Locate the cell with the specified text and output its [x, y] center coordinate. 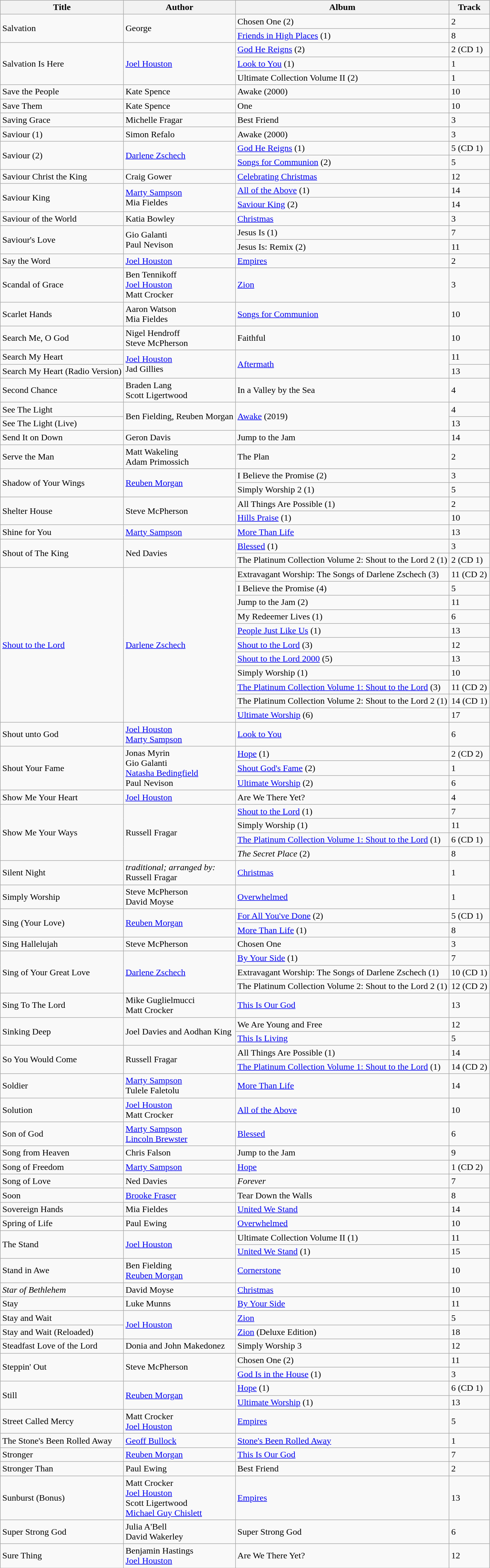
Stay and Wait (Reloaded) [62, 1332]
Mike Guglielmucci Matt Crocker [180, 1006]
This Is Living [342, 1039]
Awake (2019) [342, 416]
Jump to the Jam (2) [342, 602]
Matt Wakeling Adam Primossich [180, 457]
Katia Bowley [180, 219]
12 (CD 2) [469, 986]
Sinking Deep [62, 1032]
By Your Side [342, 1304]
Extravagant Worship: The Songs of Darlene Zschech (1) [342, 972]
Saviour (2) [62, 155]
Brooke Fraser [180, 1195]
For All You've Done (2) [342, 916]
Look to You [342, 734]
Search My Heart (Radio Version) [62, 371]
God He Reigns (1) [342, 148]
Title [62, 7]
The Plan [342, 457]
God He Reigns (2) [342, 50]
We Are Young and Free [342, 1024]
Shine for You [62, 532]
Shout of The King [62, 553]
Joel Davies and Aodhan King [180, 1032]
Sunburst (Bonus) [62, 1498]
Scandal of Grace [62, 285]
Steppin' Out [62, 1367]
Aftermath [342, 364]
18 [469, 1332]
Street Called Mercy [62, 1421]
Geron Davis [180, 437]
Saviour of the World [62, 219]
Stronger [62, 1454]
Luke Munns [180, 1304]
Save the People [62, 92]
United We Stand [342, 1209]
See The Light (Live) [62, 423]
Ben Fielding Reuben Morgan [180, 1271]
Shadow of Your Wings [62, 483]
Sing Hallelujah [62, 944]
Author [180, 7]
Craig Gower [180, 176]
Stay and Wait [62, 1318]
Steadfast Love of the Lord [62, 1346]
Simply Worship 2 (1) [342, 490]
Second Chance [62, 390]
Zion (Deluxe Edition) [342, 1332]
Sovereign Hands [62, 1209]
My Redeemer Lives (1) [342, 616]
Saviour King (2) [342, 205]
Serve the Man [62, 457]
Shelter House [62, 511]
The Secret Place (2) [342, 854]
Salvation Is Here [62, 64]
I Believe the Promise (4) [342, 588]
The Stand [62, 1245]
Hills Praise (1) [342, 518]
Soldier [62, 1086]
Son of God [62, 1134]
Blessed (1) [342, 546]
14 (CD 2) [469, 1067]
Michelle Fragar [180, 120]
The Platinum Collection Volume 1: Shout to the Lord (3) [342, 687]
Say the Word [62, 261]
Song of Love [62, 1181]
Forever [342, 1181]
Simply Worship 3 [342, 1346]
Blessed [342, 1134]
10 (CD 1) [469, 972]
Stronger Than [62, 1468]
Ultimate Worship (6) [342, 715]
Joel Houston Matt Crocker [180, 1110]
traditional; arranged by: Russell Fragar [180, 872]
George [180, 28]
Shout to the Lord (3) [342, 645]
Star of Bethlehem [62, 1290]
God Is in the House (1) [342, 1374]
Simply Worship [62, 897]
Donia and John Makedonez [180, 1346]
Extravagant Worship: The Songs of Darlene Zschech (3) [342, 574]
Steve McPherson David Moyse [180, 897]
Benjamin HastingsJoel Houston [180, 1556]
Shout to the Lord [62, 645]
Saviour King [62, 198]
Matt Crocker Joel Houston Scott Ligertwood Michael Guy Chislett [180, 1498]
Tear Down the Walls [342, 1195]
More Than Life (1) [342, 930]
Saviour Christ the King [62, 176]
Show Me Your Ways [62, 832]
Gio Galanti Paul Nevison [180, 240]
Send It on Down [62, 437]
See The Light [62, 409]
Chris Falson [180, 1153]
Save Them [62, 106]
Track [469, 7]
Search Me, O God [62, 338]
Song from Heaven [62, 1153]
Matt Crocker Joel Houston [180, 1421]
Ultimate Collection Volume II (1) [342, 1238]
Songs for Communion [342, 314]
Still [62, 1395]
14 (CD 1) [469, 701]
Spring of Life [62, 1223]
Ultimate Collection Volume II (2) [342, 78]
Ben Fielding, Reuben Morgan [180, 416]
By Your Side (1) [342, 958]
Shout God's Fame (2) [342, 768]
Saving Grace [62, 120]
Saviour's Love [62, 240]
Chosen One [342, 944]
Stay [62, 1304]
Song of Freedom [62, 1167]
Soon [62, 1195]
Aaron Watson Mia Fieldes [180, 314]
Jonas Myrin Gio Galanti Natasha Bedingfield Paul Nevison [180, 768]
David Moyse [180, 1290]
Search My Heart [62, 357]
Look to You (1) [342, 64]
17 [469, 715]
Salvation [62, 28]
Show Me Your Heart [62, 797]
Marty Sampson Tulele Faletolu [180, 1086]
15 [469, 1252]
Joel Houston Marty Sampson [180, 734]
2 (CD 2) [469, 754]
Joel Houston Jad Gillies [180, 364]
9 [469, 1153]
All of the Above [342, 1110]
Album [342, 7]
Jesus Is (1) [342, 233]
Marty Sampson Mia Fieldes [180, 198]
Friends in High Places (1) [342, 36]
Sing To The Lord [62, 1006]
Shout Your Fame [62, 768]
Ultimate Worship (2) [342, 783]
Silent Night [62, 872]
I Believe the Promise (2) [342, 476]
All of the Above (1) [342, 191]
Cornerstone [342, 1271]
Saviour (1) [62, 134]
Sure Thing [62, 1556]
Braden Lang Scott Ligertwood [180, 390]
Shout to the Lord 2000 (5) [342, 659]
Ultimate Worship (1) [342, 1402]
Celebrating Christmas [342, 176]
Faithful [342, 338]
Geoff Bullock [180, 1440]
Sing (Your Love) [62, 923]
So You Would Come [62, 1060]
Scarlet Hands [62, 314]
Ben Tennikoff Joel Houston Matt Crocker [180, 285]
The Stone's Been Rolled Away [62, 1440]
United We Stand (1) [342, 1252]
Stone's Been Rolled Away [342, 1440]
Jesus Is: Remix (2) [342, 247]
Solution [62, 1110]
Shout unto God [62, 734]
Marty Sampson Lincoln Brewster [180, 1134]
1 (CD 2) [469, 1167]
Mia Fieldes [180, 1209]
Shout to the Lord (1) [342, 811]
In a Valley by the Sea [342, 390]
Julia A'Bell David Wakerley [180, 1532]
Simon Refalo [180, 134]
Stand in Awe [62, 1271]
One [342, 106]
Nigel Hendroff Steve McPherson [180, 338]
Sing of Your Great Love [62, 972]
Songs for Communion (2) [342, 162]
People Just Like Us (1) [342, 630]
Hope [342, 1167]
